Identify which cell holds the provided text, then report its [X, Y] central coordinate. 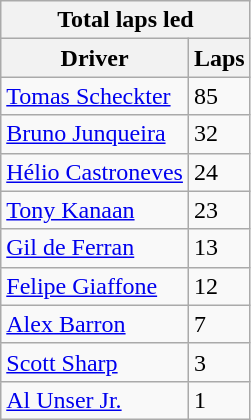
Tomas Scheckter [95, 96]
Laps [219, 58]
85 [219, 96]
Felipe Giaffone [95, 286]
Alex Barron [95, 324]
32 [219, 134]
Scott Sharp [95, 362]
24 [219, 172]
Total laps led [126, 20]
3 [219, 362]
Gil de Ferran [95, 248]
Hélio Castroneves [95, 172]
Bruno Junqueira [95, 134]
Driver [95, 58]
13 [219, 248]
1 [219, 400]
7 [219, 324]
23 [219, 210]
Al Unser Jr. [95, 400]
Tony Kanaan [95, 210]
12 [219, 286]
